Return [X, Y] of the center of cell containing provided text 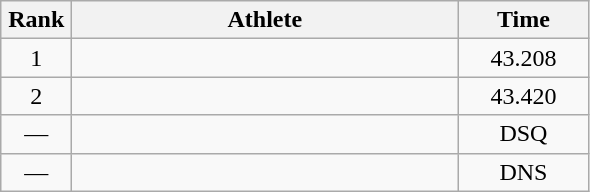
Time [524, 20]
43.420 [524, 96]
2 [36, 96]
Athlete [265, 20]
Rank [36, 20]
1 [36, 58]
DSQ [524, 134]
43.208 [524, 58]
DNS [524, 172]
